Search for the cell housing the specified text and yield its [x, y] center coordinate. 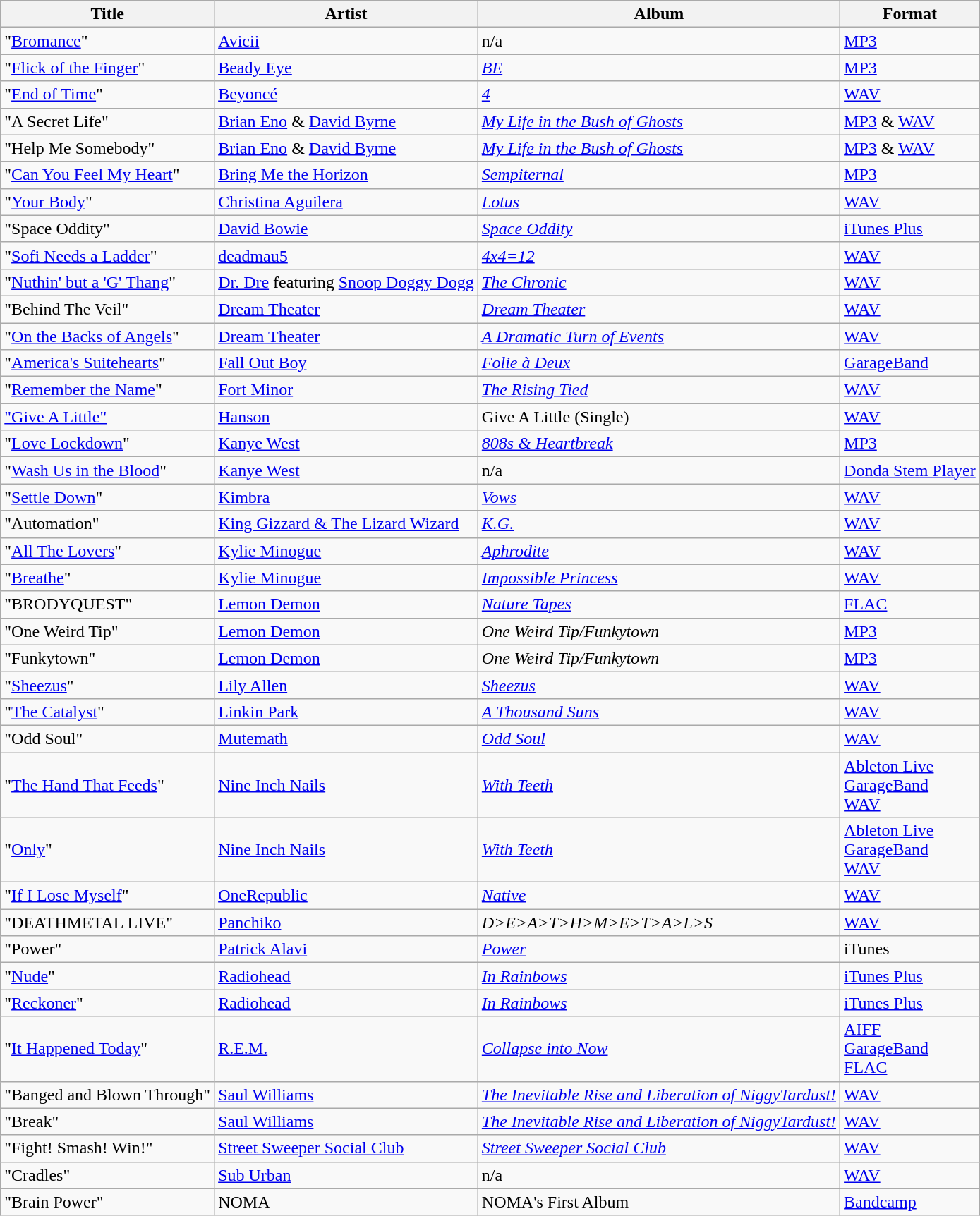
K.G. [659, 524]
"Cradles" [107, 1175]
"Wash Us in the Blood" [107, 470]
"The Hand That Feeds" [107, 784]
"Sheezus" [107, 685]
"Fight! Smash! Win!" [107, 1148]
David Bowie [346, 229]
"DEATHMETAL LIVE" [107, 923]
Impossible Princess [659, 578]
"Remember the Name" [107, 390]
"Automation" [107, 524]
Hanson [346, 417]
808s & Heartbreak [659, 444]
"A Secret Life" [107, 121]
Odd Soul [659, 738]
AIFFGarageBandFLAC [910, 1049]
FLAC [910, 604]
Sub Urban [346, 1175]
"Nude" [107, 976]
Linkin Park [346, 712]
"All The Lovers" [107, 551]
"Sofi Needs a Ladder" [107, 255]
"The Catalyst" [107, 712]
GarageBand [910, 363]
deadmau5 [346, 255]
4x4=12 [659, 255]
Native [659, 896]
"Help Me Somebody" [107, 148]
"Settle Down" [107, 497]
"One Weird Tip" [107, 631]
Beady Eye [346, 68]
Mutemath [346, 738]
"Power" [107, 949]
"Funkytown" [107, 658]
Sheezus [659, 685]
A Dramatic Turn of Events [659, 336]
Fort Minor [346, 390]
Donda Stem Player [910, 470]
The Rising Tied [659, 390]
"America's Suitehearts" [107, 363]
Sempiternal [659, 175]
"Give A Little" [107, 417]
Artist [346, 14]
Power [659, 949]
"Love Lockdown" [107, 444]
A Thousand Suns [659, 712]
"Odd Soul" [107, 738]
"If I Lose Myself" [107, 896]
Bandcamp [910, 1202]
Title [107, 14]
The Chronic [659, 282]
Panchiko [346, 923]
"Flick of the Finger" [107, 68]
NOMA [346, 1202]
Christina Aguilera [346, 202]
"Your Body" [107, 202]
"Only" [107, 850]
Vows [659, 497]
"Brain Power" [107, 1202]
OneRepublic [346, 896]
BE [659, 68]
Aphrodite [659, 551]
"End of Time" [107, 95]
Nature Tapes [659, 604]
Album [659, 14]
"Break" [107, 1121]
Bring Me the Horizon [346, 175]
"Reckoner" [107, 1003]
"On the Backs of Angels" [107, 336]
D>E>A>T>H>M>E>T>A>L>S [659, 923]
"Space Oddity" [107, 229]
Kimbra [346, 497]
"BRODYQUEST" [107, 604]
"Breathe" [107, 578]
"Banged and Blown Through" [107, 1095]
Folie à Deux [659, 363]
R.E.M. [346, 1049]
Fall Out Boy [346, 363]
4 [659, 95]
Lotus [659, 202]
NOMA's First Album [659, 1202]
Format [910, 14]
Avicii [346, 41]
Beyoncé [346, 95]
Space Oddity [659, 229]
"It Happened Today" [107, 1049]
"Bromance" [107, 41]
"Nuthin' but a 'G' Thang" [107, 282]
Dr. Dre featuring Snoop Doggy Dogg [346, 282]
iTunes [910, 949]
Lily Allen [346, 685]
"Behind The Veil" [107, 309]
"Can You Feel My Heart" [107, 175]
King Gizzard & The Lizard Wizard [346, 524]
Give A Little (Single) [659, 417]
Patrick Alavi [346, 949]
Collapse into Now [659, 1049]
